Provide the [X, Y] coordinate of the cell's center where the given text is located.  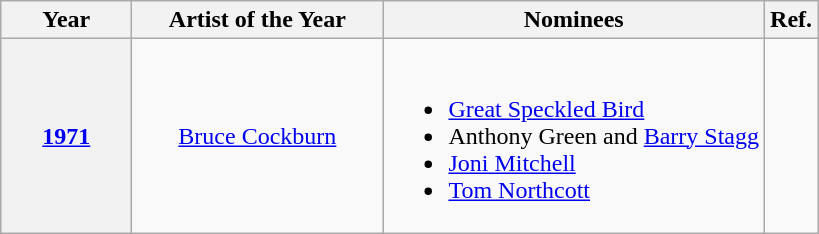
Ref. [792, 20]
Nominees [574, 20]
1971 [66, 136]
Year [66, 20]
Bruce Cockburn [258, 136]
Great Speckled BirdAnthony Green and Barry StaggJoni MitchellTom Northcott [574, 136]
Artist of the Year [258, 20]
